For the text-containing cell, return its midpoint in [X, Y] coordinate format. 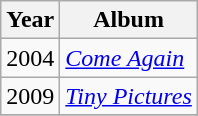
Year [30, 20]
Album [129, 20]
2004 [30, 58]
Tiny Pictures [129, 96]
2009 [30, 96]
Come Again [129, 58]
